Capture the cell that displays the provided text and extract its (X, Y) central coordinate. 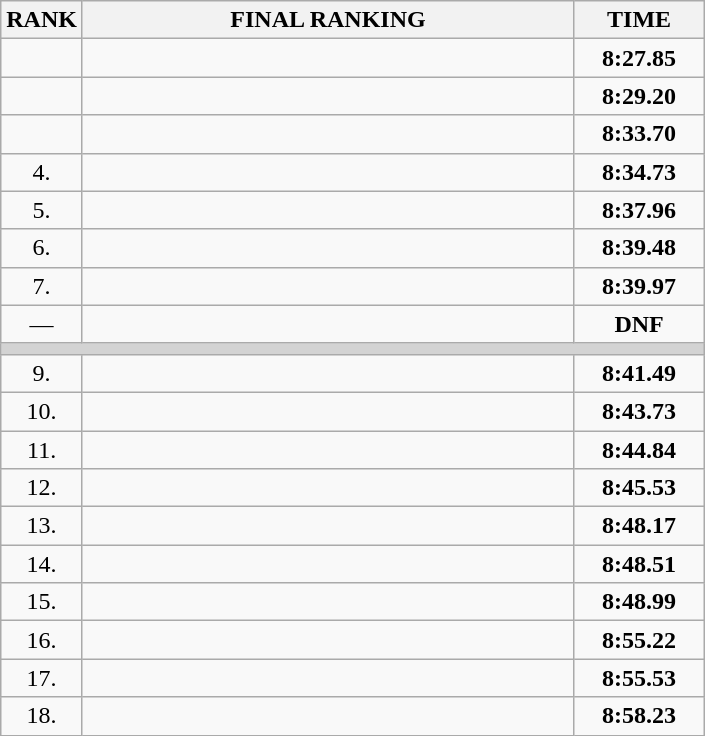
10. (42, 411)
18. (42, 716)
8:44.84 (640, 449)
16. (42, 640)
6. (42, 248)
8:29.20 (640, 96)
8:45.53 (640, 488)
8:58.23 (640, 716)
11. (42, 449)
8:55.53 (640, 678)
8:37.96 (640, 210)
FINAL RANKING (328, 20)
8:41.49 (640, 373)
DNF (640, 324)
4. (42, 172)
— (42, 324)
14. (42, 564)
5. (42, 210)
RANK (42, 20)
9. (42, 373)
8:48.17 (640, 526)
8:39.97 (640, 286)
15. (42, 602)
8:43.73 (640, 411)
8:33.70 (640, 134)
13. (42, 526)
TIME (640, 20)
8:48.51 (640, 564)
8:27.85 (640, 58)
8:39.48 (640, 248)
8:55.22 (640, 640)
8:34.73 (640, 172)
8:48.99 (640, 602)
12. (42, 488)
17. (42, 678)
7. (42, 286)
